Find where the given text appears and provide that cell's center as [x, y] coordinate. 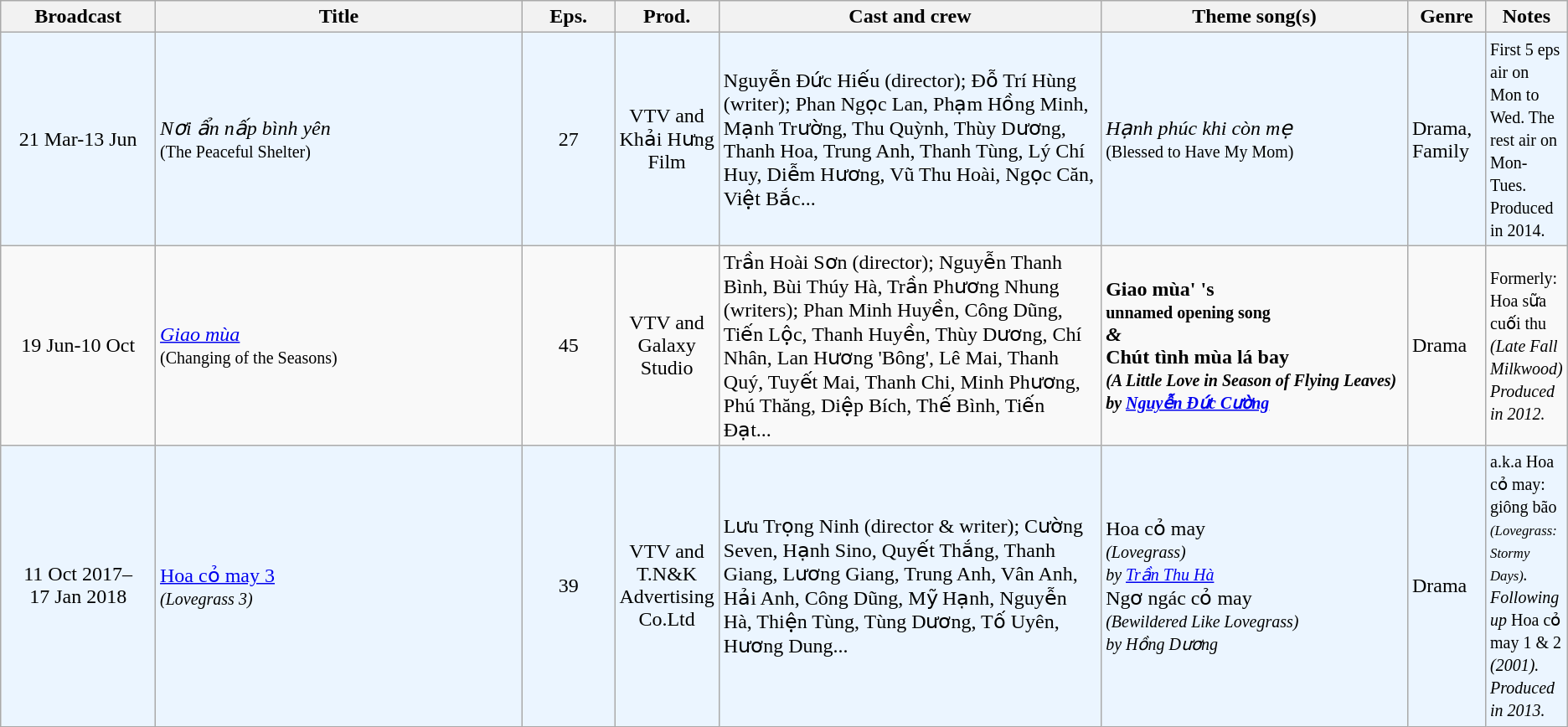
Drama, Family [1446, 139]
Formerly: Hoa sữa cuối thu(Late Fall Milkwood)Produced in 2012. [1527, 345]
Hoa cỏ may (Lovegrass)by Trần Thu HàNgơ ngác cỏ may(Bewildered Like Lovegrass)by Hồng Dương [1255, 586]
Hạnh phúc khi còn mẹ (Blessed to Have My Mom) [1255, 139]
27 [568, 139]
Notes [1527, 17]
Cast and crew [910, 17]
45 [568, 345]
First 5 eps air on Mon to Wed. The rest air on Mon-Tues. Produced in 2014. [1527, 139]
21 Mar-13 Jun [79, 139]
Theme song(s) [1255, 17]
Eps. [568, 17]
VTV and T.N&K Advertising Co.Ltd [667, 586]
Prod. [667, 17]
Nơi ẩn nấp bình yên (The Peaceful Shelter) [339, 139]
Title [339, 17]
Genre [1446, 17]
Broadcast [79, 17]
a.k.a Hoa cỏ may: giông bão (Lovegrass: Stormy Days). Following up Hoa cỏ may 1 & 2 (2001). Produced in 2013. [1527, 586]
VTV and Galaxy Studio [667, 345]
Hoa cỏ may 3 (Lovegrass 3) [339, 586]
Giao mùa' 's unnamed opening song &Chút tình mùa lá bay(A Little Love in Season of Flying Leaves)by Nguyễn Đức Cường [1255, 345]
Giao mùa (Changing of the Seasons) [339, 345]
VTV and Khải Hưng Film [667, 139]
19 Jun-10 Oct [79, 345]
39 [568, 586]
11 Oct 2017–17 Jan 2018 [79, 586]
